Capture the cell that displays the provided text and extract its (x, y) central coordinate. 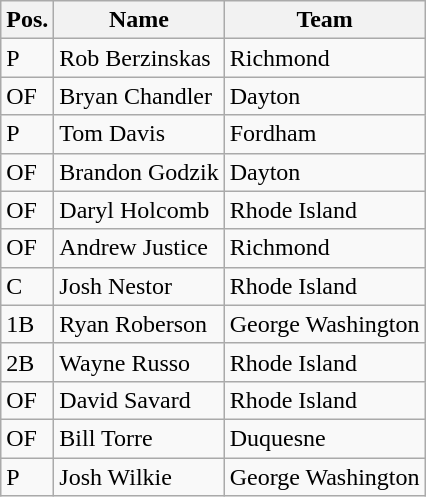
Fordham (324, 134)
Duquesne (324, 438)
1B (28, 324)
Rob Berzinskas (139, 58)
Ryan Roberson (139, 324)
Josh Nestor (139, 286)
Andrew Justice (139, 248)
2B (28, 362)
Team (324, 20)
Tom Davis (139, 134)
Daryl Holcomb (139, 210)
C (28, 286)
Name (139, 20)
Pos. (28, 20)
Wayne Russo (139, 362)
Brandon Godzik (139, 172)
Josh Wilkie (139, 477)
Bill Torre (139, 438)
David Savard (139, 400)
Bryan Chandler (139, 96)
